Return [x, y] of the center of cell containing provided text 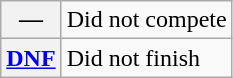
Did not compete [146, 20]
— [31, 20]
DNF [31, 58]
Did not finish [146, 58]
